Output the [x, y] coordinate of the center of the cell containing the given text.  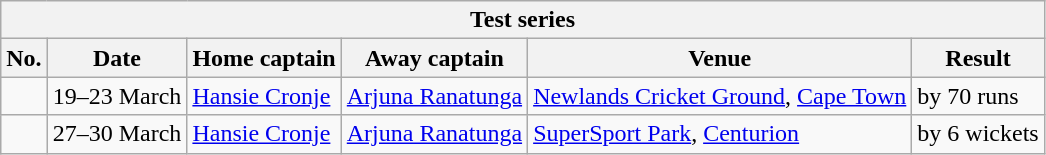
Venue [720, 58]
Result [978, 58]
Test series [522, 20]
Date [117, 58]
27–30 March [117, 134]
SuperSport Park, Centurion [720, 134]
No. [24, 58]
by 6 wickets [978, 134]
by 70 runs [978, 96]
Newlands Cricket Ground, Cape Town [720, 96]
19–23 March [117, 96]
Away captain [434, 58]
Home captain [264, 58]
